For the text-containing cell, return its midpoint in (x, y) coordinate format. 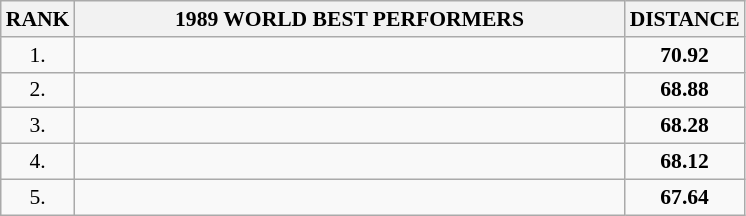
RANK (38, 19)
2. (38, 90)
1989 WORLD BEST PERFORMERS (349, 19)
4. (38, 162)
3. (38, 126)
68.28 (685, 126)
DISTANCE (685, 19)
68.12 (685, 162)
70.92 (685, 55)
1. (38, 55)
67.64 (685, 197)
68.88 (685, 90)
5. (38, 197)
